Search for the cell housing the specified text and yield its (x, y) center coordinate. 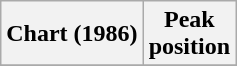
Peak position (189, 34)
Chart (1986) (72, 34)
